Return (X, Y) of the center of cell containing provided text 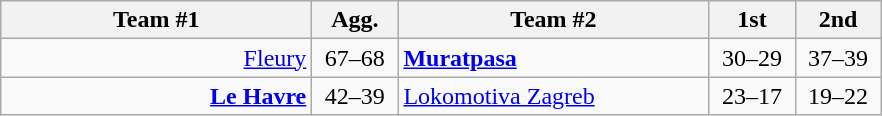
67–68 (355, 58)
1st (752, 20)
Muratpasa (554, 58)
Agg. (355, 20)
42–39 (355, 96)
Le Havre (156, 96)
Team #1 (156, 20)
37–39 (838, 58)
23–17 (752, 96)
30–29 (752, 58)
Team #2 (554, 20)
19–22 (838, 96)
Fleury (156, 58)
2nd (838, 20)
Lokomotiva Zagreb (554, 96)
